Detect which cell encompasses the target text, then output its [x, y] center coordinate. 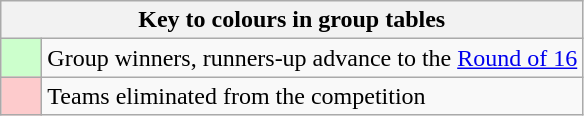
Key to colours in group tables [292, 20]
Teams eliminated from the competition [312, 96]
Group winners, runners-up advance to the Round of 16 [312, 58]
